For the text-containing cell, return its midpoint in [X, Y] coordinate format. 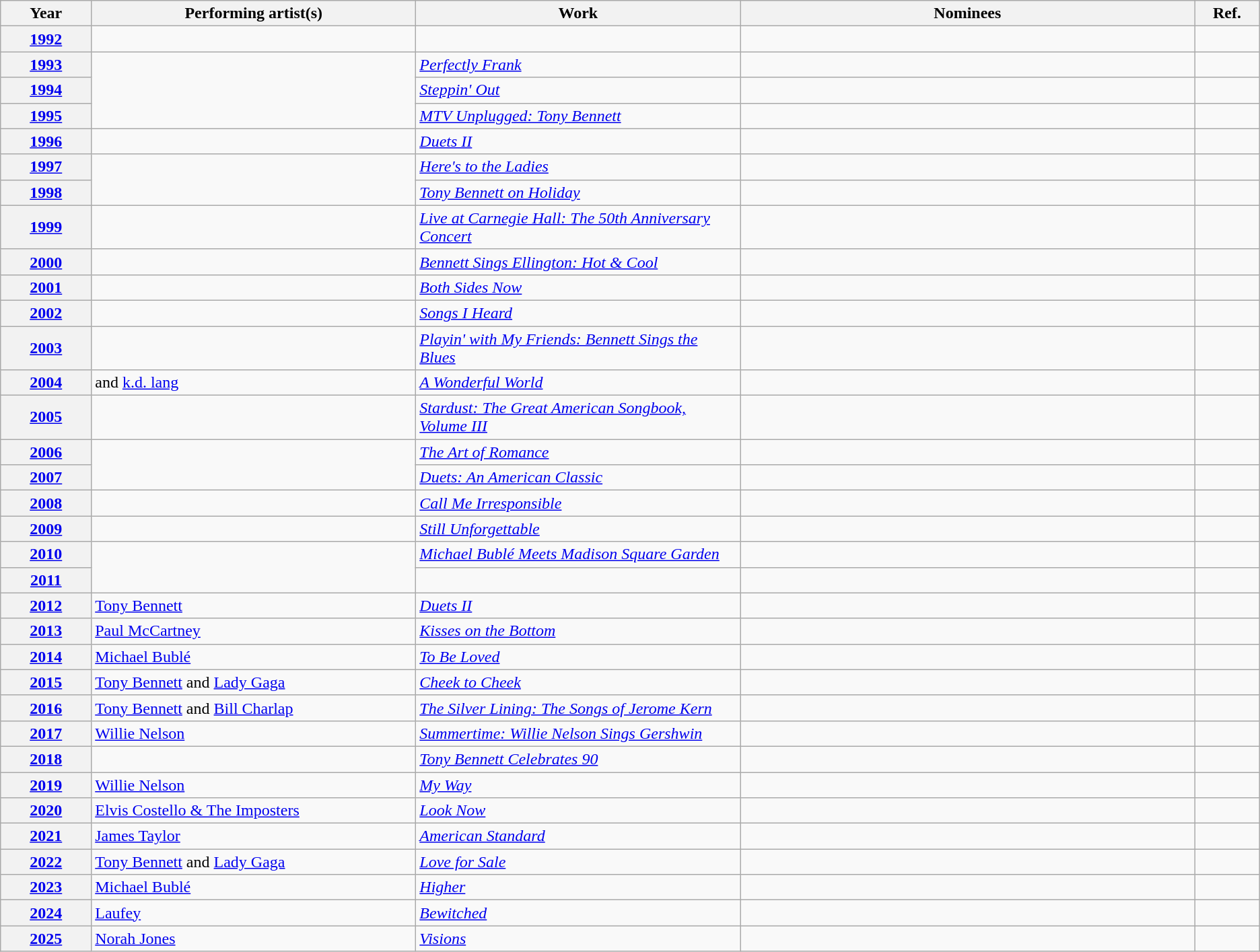
2004 [46, 383]
2012 [46, 606]
Steppin' Out [578, 90]
Bewitched [578, 913]
1995 [46, 116]
Performing artist(s) [254, 13]
Higher [578, 887]
1994 [46, 90]
2001 [46, 287]
Stardust: The Great American Songbook, Volume III [578, 417]
Both Sides Now [578, 287]
To Be Loved [578, 657]
1993 [46, 65]
Work [578, 13]
Tony Bennett [254, 606]
Year [46, 13]
2018 [46, 759]
Summertime: Willie Nelson Sings Gershwin [578, 733]
Laufey [254, 913]
American Standard [578, 836]
2003 [46, 347]
Paul McCartney [254, 631]
1998 [46, 192]
Visions [578, 939]
2021 [46, 836]
2002 [46, 313]
Michael Bublé Meets Madison Square Garden [578, 554]
Tony Bennett and Bill Charlap [254, 708]
2009 [46, 529]
Bennett Sings Ellington: Hot & Cool [578, 262]
and k.d. lang [254, 383]
Call Me Irresponsible [578, 503]
1996 [46, 141]
2010 [46, 554]
Playin' with My Friends: Bennett Sings the Blues [578, 347]
James Taylor [254, 836]
2024 [46, 913]
1999 [46, 227]
Live at Carnegie Hall: The 50th Anniversary Concert [578, 227]
Elvis Costello & The Imposters [254, 811]
2005 [46, 417]
The Silver Lining: The Songs of Jerome Kern [578, 708]
1997 [46, 167]
Norah Jones [254, 939]
2017 [46, 733]
2019 [46, 785]
Kisses on the Bottom [578, 631]
2020 [46, 811]
2025 [46, 939]
Perfectly Frank [578, 65]
Here's to the Ladies [578, 167]
Ref. [1227, 13]
Love for Sale [578, 862]
2000 [46, 262]
Look Now [578, 811]
Songs I Heard [578, 313]
My Way [578, 785]
Duets: An American Classic [578, 478]
2022 [46, 862]
Nominees [968, 13]
2014 [46, 657]
1992 [46, 39]
Tony Bennett Celebrates 90 [578, 759]
Cheek to Cheek [578, 682]
2023 [46, 887]
Still Unforgettable [578, 529]
2008 [46, 503]
2015 [46, 682]
2011 [46, 580]
Tony Bennett on Holiday [578, 192]
2006 [46, 452]
A Wonderful World [578, 383]
2013 [46, 631]
The Art of Romance [578, 452]
MTV Unplugged: Tony Bennett [578, 116]
2016 [46, 708]
2007 [46, 478]
